Provide the [x, y] coordinate of the cell's center where the given text is located.  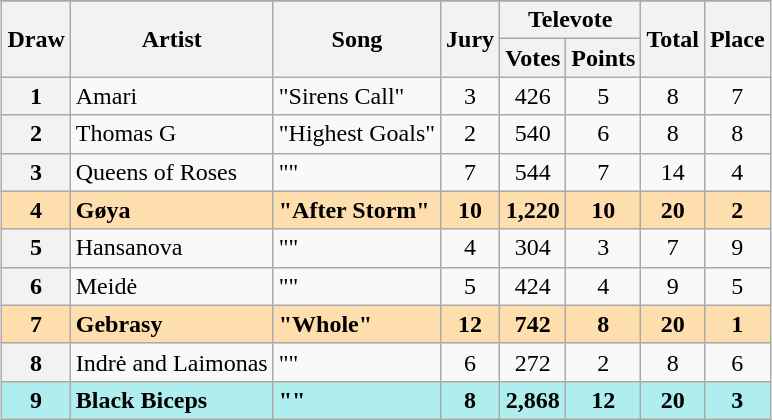
Amari [172, 96]
Indrė and Laimonas [172, 362]
Votes [533, 58]
Gebrasy [172, 324]
544 [533, 172]
2,868 [533, 400]
742 [533, 324]
"After Storm" [356, 210]
Hansanova [172, 248]
Queens of Roses [172, 172]
1,220 [533, 210]
Draw [36, 39]
Televote [570, 20]
426 [533, 96]
Artist [172, 39]
Place [737, 39]
Jury [470, 39]
Thomas G [172, 134]
"Highest Goals" [356, 134]
Black Biceps [172, 400]
Gøya [172, 210]
Song [356, 39]
"Sirens Call" [356, 96]
272 [533, 362]
304 [533, 248]
Total [673, 39]
14 [673, 172]
540 [533, 134]
Meidė [172, 286]
Points [604, 58]
"Whole" [356, 324]
424 [533, 286]
